Determine the [X, Y] coordinate at the center of the cell enclosing the given text.  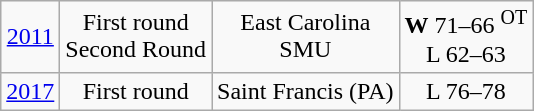
W 71–66 OTL 62–63 [466, 37]
First round [136, 91]
Saint Francis (PA) [306, 91]
L 76–78 [466, 91]
2011 [30, 37]
2017 [30, 91]
First roundSecond Round [136, 37]
East CarolinaSMU [306, 37]
